Extract the [x, y] coordinate from the center of the cell holding the provided text.  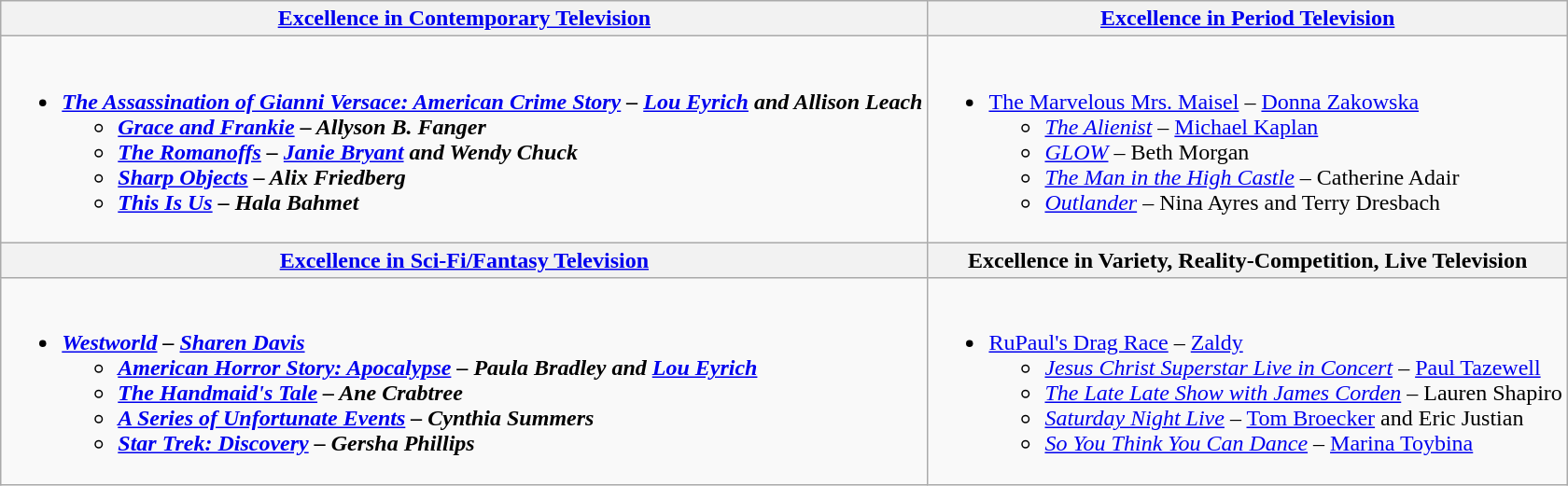
Excellence in Period Television [1247, 19]
Excellence in Sci-Fi/Fantasy Television [465, 260]
Excellence in Variety, Reality-Competition, Live Television [1247, 260]
Excellence in Contemporary Television [465, 19]
